Locate the cell with the specified text and output its (x, y) center coordinate. 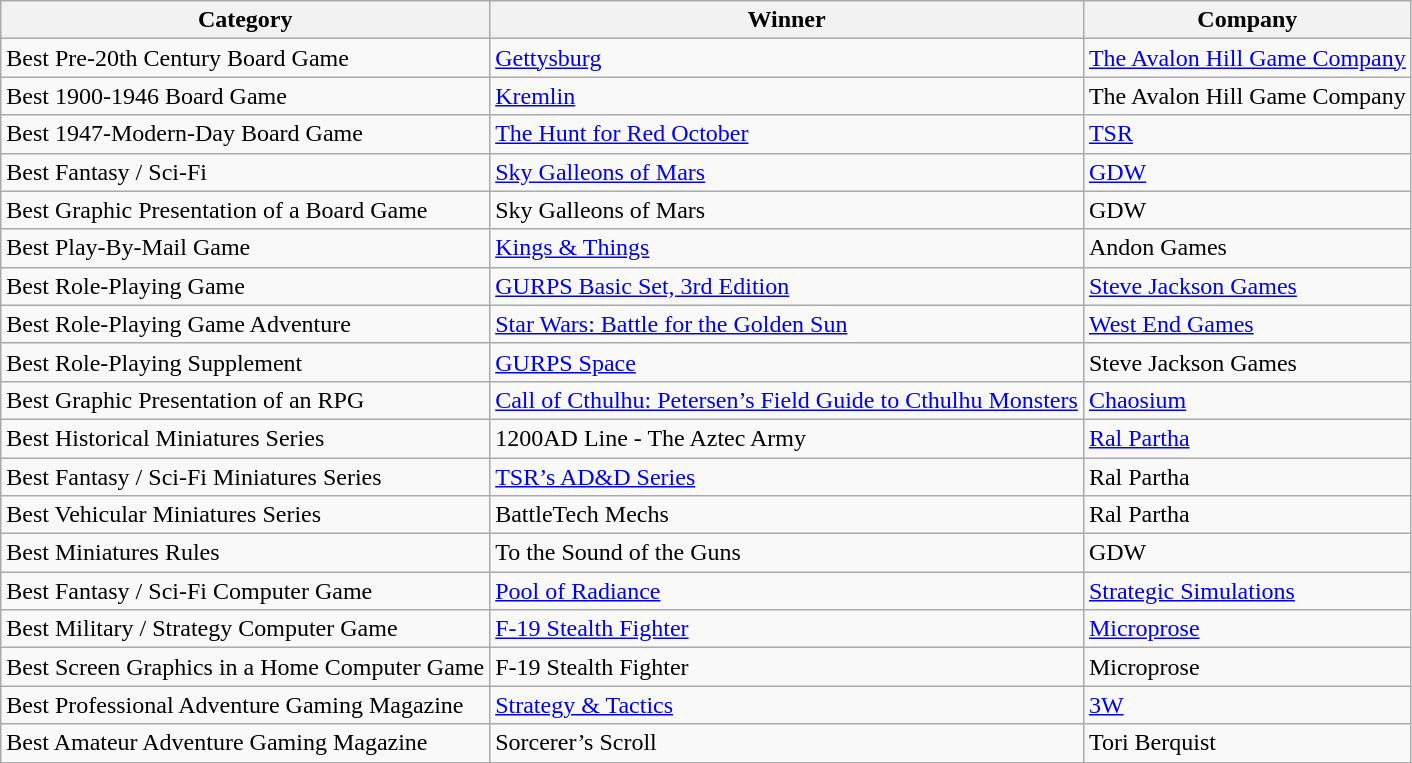
Best Fantasy / Sci-Fi (246, 172)
Strategic Simulations (1247, 591)
GURPS Space (787, 362)
Best Amateur Adventure Gaming Magazine (246, 743)
Best Screen Graphics in a Home Computer Game (246, 667)
Pool of Radiance (787, 591)
Best Professional Adventure Gaming Magazine (246, 705)
Winner (787, 20)
Best Graphic Presentation of a Board Game (246, 210)
Best Play-By-Mail Game (246, 248)
To the Sound of the Guns (787, 553)
Best 1900-1946 Board Game (246, 96)
Kremlin (787, 96)
Star Wars: Battle for the Golden Sun (787, 324)
Best Military / Strategy Computer Game (246, 629)
TSR (1247, 134)
Best Historical Miniatures Series (246, 438)
GURPS Basic Set, 3rd Edition (787, 286)
Best Graphic Presentation of an RPG (246, 400)
Category (246, 20)
Best Fantasy / Sci-Fi Miniatures Series (246, 477)
Sorcerer’s Scroll (787, 743)
Kings & Things (787, 248)
Tori Berquist (1247, 743)
Best Role-Playing Supplement (246, 362)
Company (1247, 20)
Best Role-Playing Game (246, 286)
The Hunt for Red October (787, 134)
Andon Games (1247, 248)
Best Role-Playing Game Adventure (246, 324)
Best Pre-20th Century Board Game (246, 58)
Best Vehicular Miniatures Series (246, 515)
Strategy & Tactics (787, 705)
Best 1947-Modern-Day Board Game (246, 134)
1200AD Line - The Aztec Army (787, 438)
West End Games (1247, 324)
3W (1247, 705)
Best Miniatures Rules (246, 553)
Call of Cthulhu: Petersen’s Field Guide to Cthulhu Monsters (787, 400)
Gettysburg (787, 58)
BattleTech Mechs (787, 515)
Best Fantasy / Sci-Fi Computer Game (246, 591)
TSR’s AD&D Series (787, 477)
Chaosium (1247, 400)
